For the text-containing cell, return its midpoint in [x, y] coordinate format. 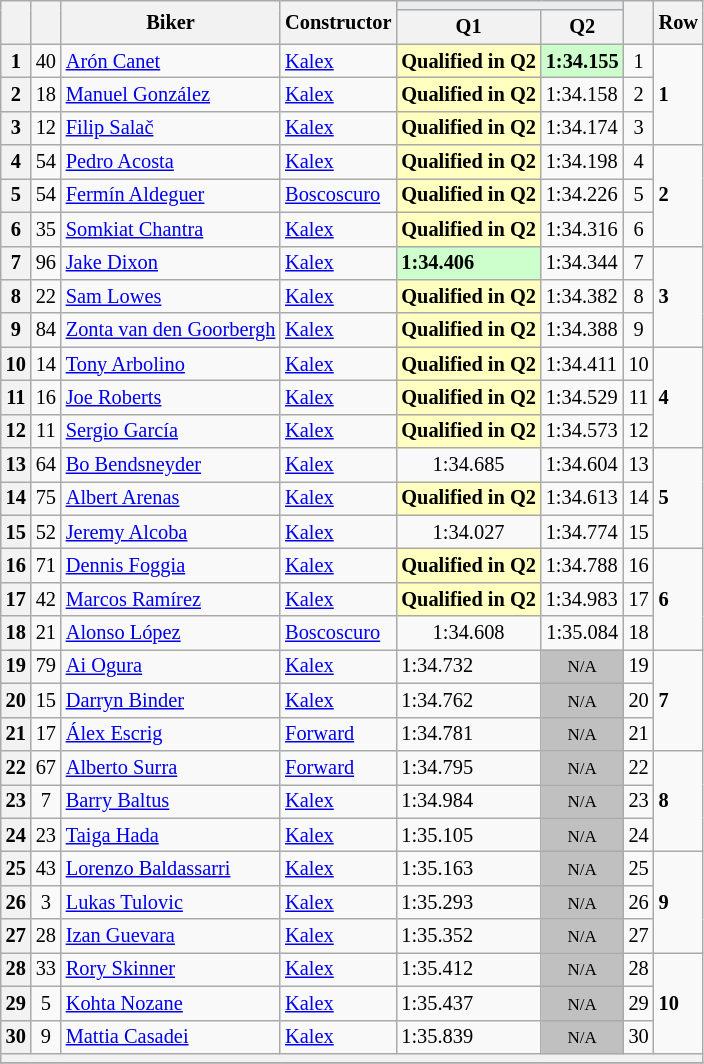
1:34.316 [582, 229]
1:35.352 [468, 936]
Taiga Hada [170, 835]
Pedro Acosta [170, 162]
35 [46, 229]
75 [46, 498]
1:34.781 [468, 734]
1:34.604 [582, 465]
1:34.732 [468, 666]
1:34.406 [468, 263]
Ai Ogura [170, 666]
Jeremy Alcoba [170, 532]
1:34.788 [582, 565]
42 [46, 599]
1:34.174 [582, 128]
Alonso López [170, 633]
1:35.163 [468, 868]
Dennis Foggia [170, 565]
1:34.762 [468, 700]
Tony Arbolino [170, 364]
1:34.529 [582, 397]
1:34.388 [582, 330]
1:35.084 [582, 633]
Somkiat Chantra [170, 229]
Joe Roberts [170, 397]
1:34.613 [582, 498]
Zonta van den Goorbergh [170, 330]
1:34.774 [582, 532]
1:34.158 [582, 94]
Filip Salač [170, 128]
1:34.155 [582, 61]
1:34.027 [468, 532]
Izan Guevara [170, 936]
Barry Baltus [170, 801]
67 [46, 767]
1:34.411 [582, 364]
84 [46, 330]
Sam Lowes [170, 296]
1:35.839 [468, 1037]
1:34.685 [468, 465]
Rory Skinner [170, 969]
Manuel González [170, 94]
1:34.344 [582, 263]
Albert Arenas [170, 498]
Biker [170, 22]
64 [46, 465]
1:34.608 [468, 633]
Mattia Casadei [170, 1037]
1:35.412 [468, 969]
1:34.226 [582, 195]
1:34.198 [582, 162]
Bo Bendsneyder [170, 465]
40 [46, 61]
1:35.105 [468, 835]
Q2 [582, 27]
71 [46, 565]
Kohta Nozane [170, 1003]
Sergio García [170, 431]
Arón Canet [170, 61]
Constructor [338, 22]
1:35.437 [468, 1003]
1:34.983 [582, 599]
1:34.382 [582, 296]
Álex Escrig [170, 734]
Row [678, 22]
1:35.293 [468, 902]
43 [46, 868]
96 [46, 263]
1:34.573 [582, 431]
Fermín Aldeguer [170, 195]
Darryn Binder [170, 700]
Jake Dixon [170, 263]
1:34.984 [468, 801]
Lorenzo Baldassarri [170, 868]
Marcos Ramírez [170, 599]
79 [46, 666]
52 [46, 532]
33 [46, 969]
Lukas Tulovic [170, 902]
Alberto Surra [170, 767]
Q1 [468, 27]
1:34.795 [468, 767]
